From the cell containing the given text, extract its center point as (x, y) coordinate. 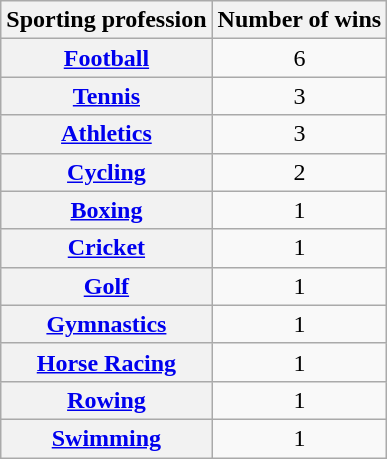
Boxing (106, 210)
Number of wins (300, 20)
Cricket (106, 248)
Swimming (106, 438)
Football (106, 58)
Sporting profession (106, 20)
Tennis (106, 96)
Horse Racing (106, 362)
2 (300, 172)
6 (300, 58)
Gymnastics (106, 324)
Rowing (106, 400)
Cycling (106, 172)
Golf (106, 286)
Athletics (106, 134)
